For the text-containing cell, return its midpoint in [X, Y] coordinate format. 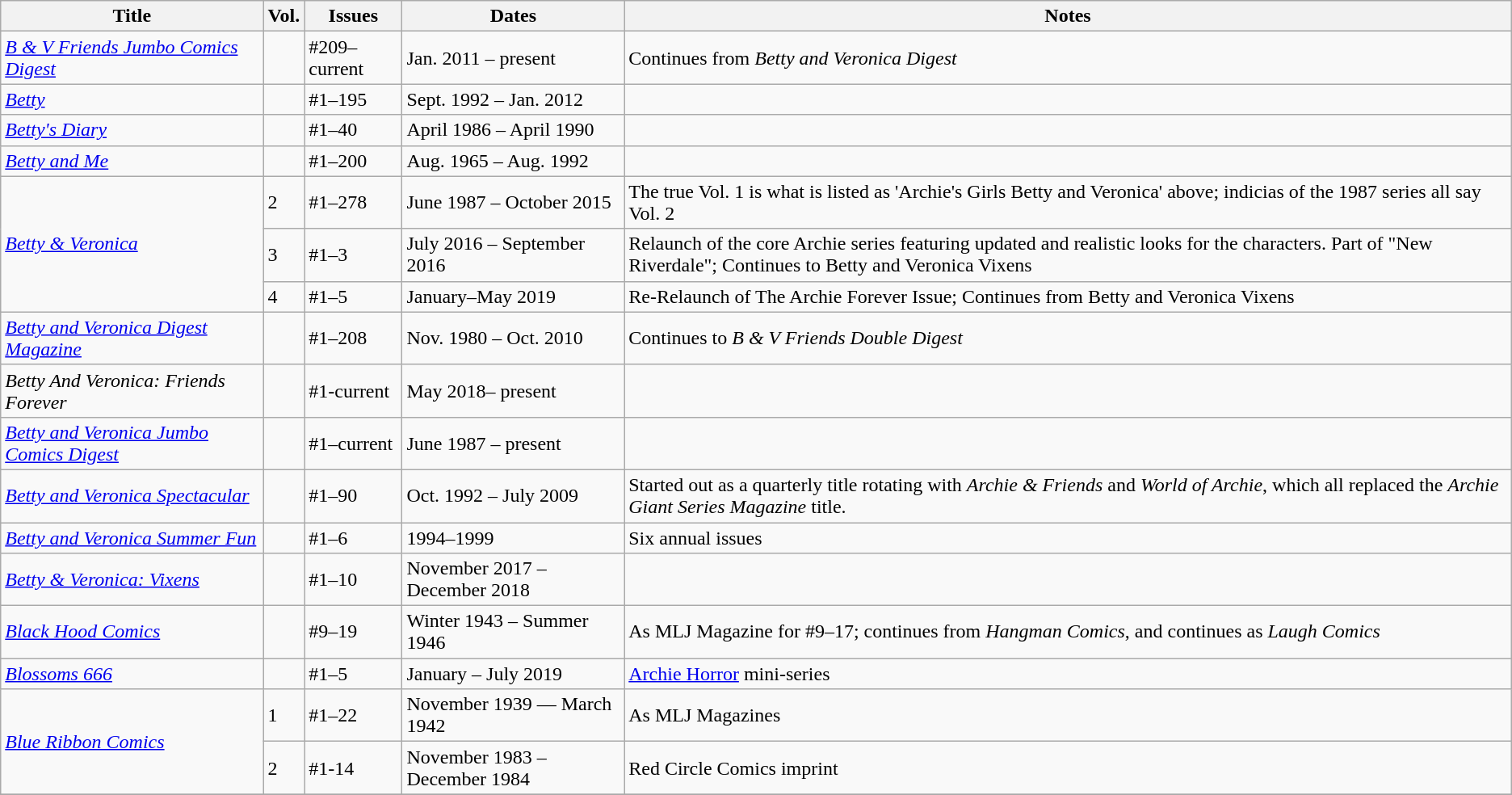
Betty & Veronica: Vixens [132, 580]
#1–200 [354, 161]
January–May 2019 [514, 297]
Black Hood Comics [132, 632]
April 1986 – April 1990 [514, 130]
#1–22 [354, 716]
November 1983 – December 1984 [514, 768]
Betty & Veronica [132, 244]
#1–208 [354, 338]
The true Vol. 1 is what is listed as 'Archie's Girls Betty and Veronica' above; indicias of the 1987 series all say Vol. 2 [1068, 202]
Dates [514, 16]
Betty and Me [132, 161]
#1–278 [354, 202]
Blue Ribbon Comics [132, 742]
Betty and Veronica Digest Magazine [132, 338]
Sept. 1992 – Jan. 2012 [514, 99]
Six annual issues [1068, 537]
#1–3 [354, 255]
Nov. 1980 – Oct. 2010 [514, 338]
November 2017 – December 2018 [514, 580]
#1–195 [354, 99]
Betty and Veronica Jumbo Comics Digest [132, 443]
#1–40 [354, 130]
As MLJ Magazine for #9–17; continues from Hangman Comics, and continues as Laugh Comics [1068, 632]
1 [284, 716]
#1-14 [354, 768]
June 1987 – October 2015 [514, 202]
#1–10 [354, 580]
Blossoms 666 [132, 674]
Betty [132, 99]
Continues from Betty and Veronica Digest [1068, 58]
Oct. 1992 – July 2009 [514, 496]
#1–current [354, 443]
Red Circle Comics imprint [1068, 768]
Continues to B & V Friends Double Digest [1068, 338]
January – July 2019 [514, 674]
Issues [354, 16]
Re-Relaunch of The Archie Forever Issue; Continues from Betty and Veronica Vixens [1068, 297]
#1-current [354, 391]
#9–19 [354, 632]
June 1987 – present [514, 443]
Winter 1943 – Summer 1946 [514, 632]
As MLJ Magazines [1068, 716]
Betty's Diary [132, 130]
Jan. 2011 – present [514, 58]
November 1939 — March 1942 [514, 716]
Title [132, 16]
Archie Horror mini-series [1068, 674]
Aug. 1965 – Aug. 1992 [514, 161]
Betty and Veronica Summer Fun [132, 537]
#1–90 [354, 496]
July 2016 – September 2016 [514, 255]
3 [284, 255]
1994–1999 [514, 537]
B & V Friends Jumbo Comics Digest [132, 58]
Betty And Veronica: Friends Forever [132, 391]
Vol. [284, 16]
#1–6 [354, 537]
Notes [1068, 16]
#209–current [354, 58]
Betty and Veronica Spectacular [132, 496]
4 [284, 297]
Started out as a quarterly title rotating with Archie & Friends and World of Archie, which all replaced the Archie Giant Series Magazine title. [1068, 496]
May 2018– present [514, 391]
